Capture the cell that displays the provided text and extract its (X, Y) central coordinate. 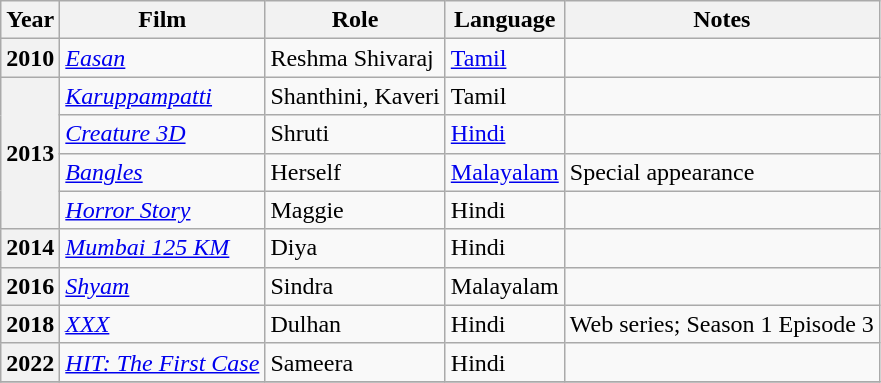
Shanthini, Kaveri (355, 96)
Reshma Shivaraj (355, 58)
Year (30, 20)
Bangles (162, 172)
Shruti (355, 134)
Web series; Season 1 Episode 3 (722, 324)
Herself (355, 172)
Film (162, 20)
Special appearance (722, 172)
2013 (30, 153)
Mumbai 125 KM (162, 248)
Creature 3D (162, 134)
Language (504, 20)
2018 (30, 324)
Dulhan (355, 324)
Role (355, 20)
HIT: The First Case (162, 362)
Easan (162, 58)
Sindra (355, 286)
Notes (722, 20)
Maggie (355, 210)
Karuppampatti (162, 96)
Horror Story (162, 210)
Shyam (162, 286)
2016 (30, 286)
2014 (30, 248)
2022 (30, 362)
XXX (162, 324)
2010 (30, 58)
Sameera (355, 362)
Diya (355, 248)
